Return (x, y) of the center of cell containing provided text 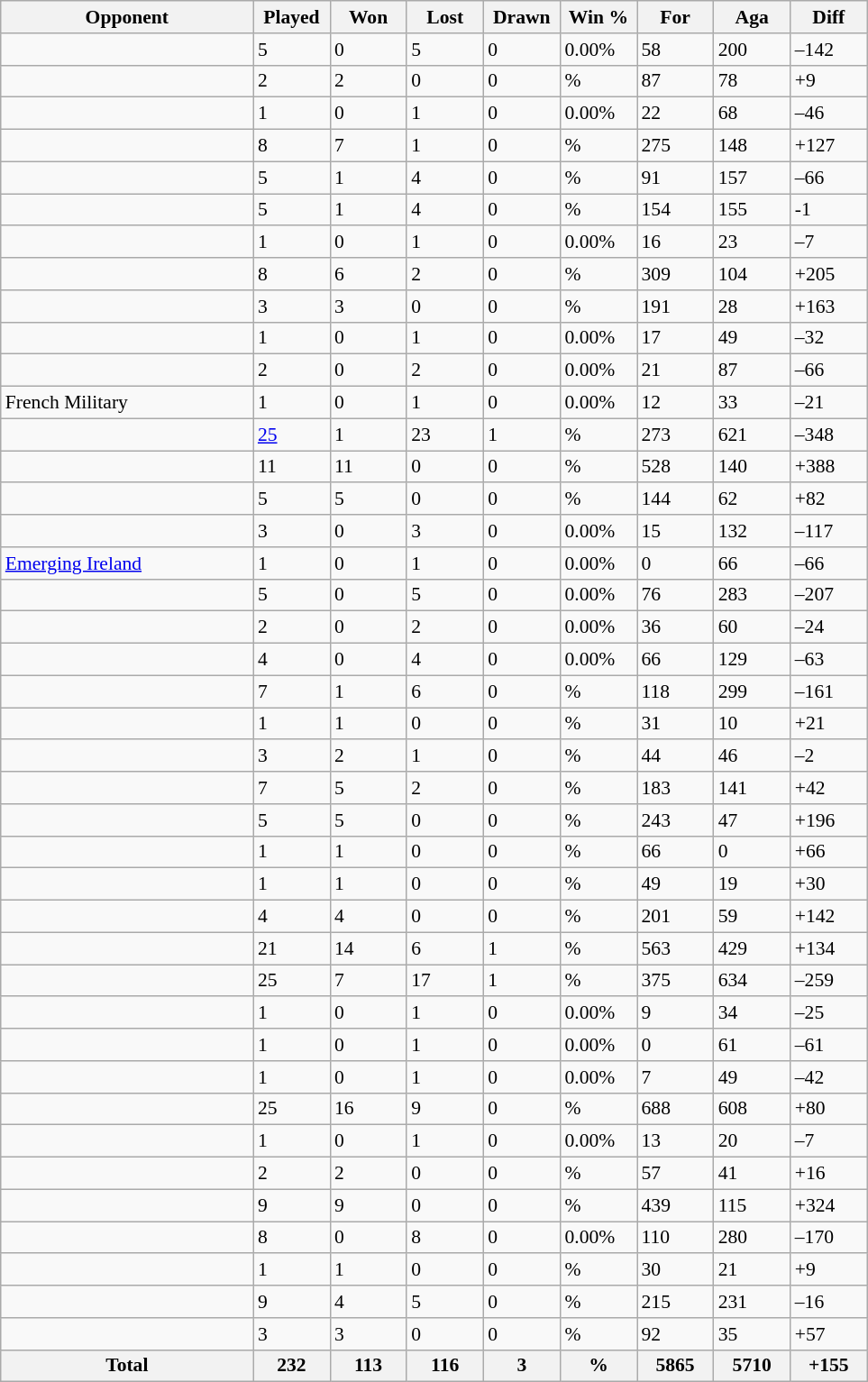
59 (752, 917)
Aga (752, 17)
+82 (829, 499)
688 (674, 1109)
200 (752, 50)
375 (674, 981)
68 (752, 114)
309 (674, 274)
5710 (752, 1366)
31 (674, 724)
92 (674, 1334)
+80 (829, 1109)
215 (674, 1302)
10 (752, 724)
22 (674, 114)
+134 (829, 948)
Lost (445, 17)
-1 (829, 210)
155 (752, 210)
+205 (829, 274)
439 (674, 1205)
44 (674, 756)
13 (674, 1141)
Drawn (521, 17)
132 (752, 531)
57 (674, 1174)
191 (674, 307)
5865 (674, 1366)
–348 (829, 435)
–46 (829, 114)
201 (674, 917)
110 (674, 1238)
–207 (829, 595)
–42 (829, 1077)
273 (674, 435)
+66 (829, 852)
36 (674, 627)
35 (752, 1334)
Emerging Ireland (127, 563)
183 (674, 788)
–32 (829, 338)
19 (752, 884)
Opponent (127, 17)
280 (752, 1238)
116 (445, 1366)
–63 (829, 660)
46 (752, 756)
Won (368, 17)
104 (752, 274)
60 (752, 627)
62 (752, 499)
232 (292, 1366)
141 (752, 788)
+30 (829, 884)
–16 (829, 1302)
14 (368, 948)
–24 (829, 627)
118 (674, 691)
91 (674, 178)
–161 (829, 691)
For (674, 17)
Total (127, 1366)
+163 (829, 307)
275 (674, 146)
621 (752, 435)
429 (752, 948)
+57 (829, 1334)
–117 (829, 531)
528 (674, 467)
148 (752, 146)
78 (752, 81)
563 (674, 948)
154 (674, 210)
French Military (127, 403)
+142 (829, 917)
30 (674, 1270)
–21 (829, 403)
+324 (829, 1205)
41 (752, 1174)
144 (674, 499)
+16 (829, 1174)
12 (674, 403)
608 (752, 1109)
115 (752, 1205)
20 (752, 1141)
28 (752, 307)
+155 (829, 1366)
–170 (829, 1238)
+127 (829, 146)
129 (752, 660)
113 (368, 1366)
–2 (829, 756)
+42 (829, 788)
+21 (829, 724)
15 (674, 531)
–25 (829, 1013)
+196 (829, 820)
Played (292, 17)
33 (752, 403)
–259 (829, 981)
Diff (829, 17)
157 (752, 178)
58 (674, 50)
283 (752, 595)
–61 (829, 1045)
634 (752, 981)
299 (752, 691)
140 (752, 467)
231 (752, 1302)
61 (752, 1045)
–142 (829, 50)
76 (674, 595)
243 (674, 820)
Win % (598, 17)
34 (752, 1013)
+388 (829, 467)
47 (752, 820)
